Locate the cell with the specified text and output its (X, Y) center coordinate. 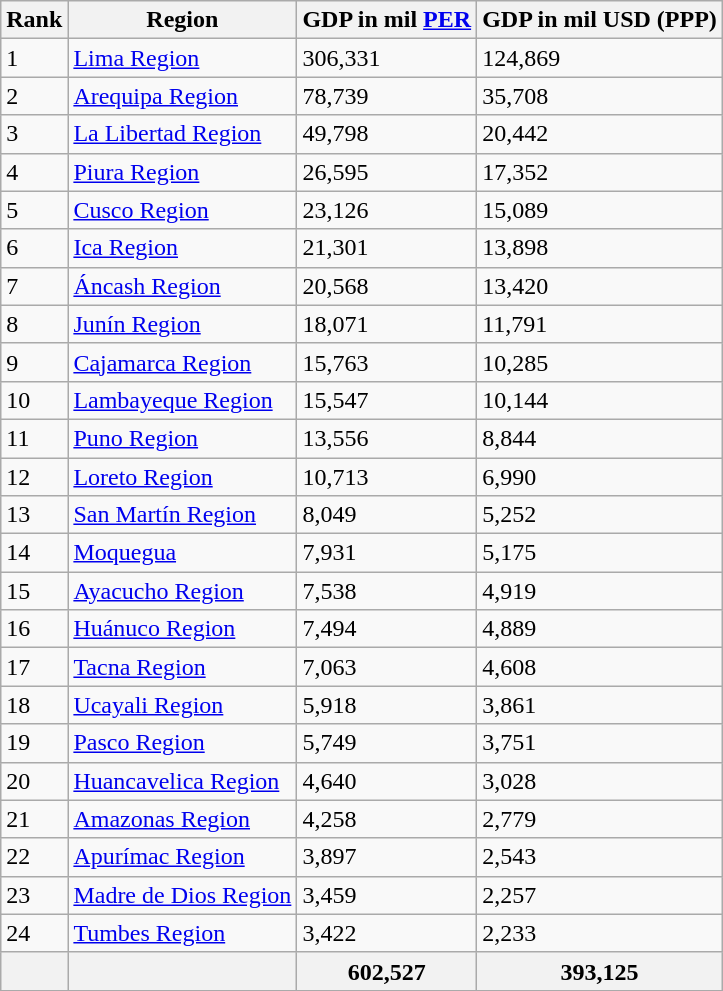
23 (34, 895)
2,257 (600, 895)
11,791 (600, 324)
3,897 (387, 857)
4 (34, 172)
8 (34, 324)
Puno Region (182, 438)
Apurímac Region (182, 857)
20,442 (600, 134)
3,751 (600, 743)
Lima Region (182, 58)
5,175 (600, 553)
10,285 (600, 362)
5,749 (387, 743)
7,494 (387, 629)
9 (34, 362)
Madre de Dios Region (182, 895)
1 (34, 58)
8,049 (387, 515)
3,422 (387, 933)
16 (34, 629)
5,918 (387, 705)
78,739 (387, 96)
Tumbes Region (182, 933)
21,301 (387, 248)
124,869 (600, 58)
17 (34, 667)
393,125 (600, 971)
14 (34, 553)
3,028 (600, 781)
4,919 (600, 591)
19 (34, 743)
2,779 (600, 819)
Rank (34, 20)
Ucayali Region (182, 705)
13 (34, 515)
7 (34, 286)
18,071 (387, 324)
602,527 (387, 971)
15,763 (387, 362)
10,144 (600, 400)
La Libertad Region (182, 134)
10 (34, 400)
18 (34, 705)
Amazonas Region (182, 819)
4,889 (600, 629)
Arequipa Region (182, 96)
3,861 (600, 705)
6,990 (600, 477)
Pasco Region (182, 743)
Huánuco Region (182, 629)
15,089 (600, 210)
2,543 (600, 857)
5 (34, 210)
35,708 (600, 96)
Cusco Region (182, 210)
4,608 (600, 667)
11 (34, 438)
Cajamarca Region (182, 362)
Piura Region (182, 172)
GDP in mil USD (PPP) (600, 20)
7,538 (387, 591)
49,798 (387, 134)
2,233 (600, 933)
17,352 (600, 172)
20,568 (387, 286)
3 (34, 134)
4,640 (387, 781)
8,844 (600, 438)
21 (34, 819)
San Martín Region (182, 515)
Moquegua (182, 553)
15 (34, 591)
15,547 (387, 400)
Region (182, 20)
23,126 (387, 210)
22 (34, 857)
Ica Region (182, 248)
6 (34, 248)
2 (34, 96)
3,459 (387, 895)
10,713 (387, 477)
GDP in mil PER (387, 20)
20 (34, 781)
13,898 (600, 248)
Tacna Region (182, 667)
Junín Region (182, 324)
4,258 (387, 819)
12 (34, 477)
Lambayeque Region (182, 400)
Loreto Region (182, 477)
Huancavelica Region (182, 781)
Áncash Region (182, 286)
26,595 (387, 172)
24 (34, 933)
13,556 (387, 438)
5,252 (600, 515)
Ayacucho Region (182, 591)
306,331 (387, 58)
7,931 (387, 553)
7,063 (387, 667)
13,420 (600, 286)
